Detect which cell encompasses the target text, then output its [x, y] center coordinate. 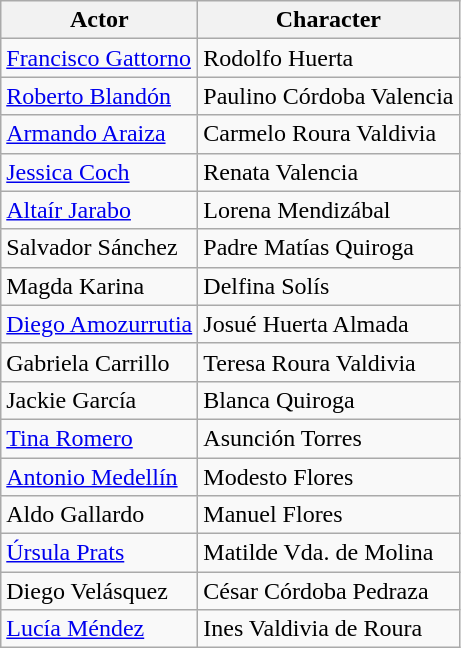
Jackie García [100, 400]
Manuel Flores [328, 515]
Lucía Méndez [100, 629]
Roberto Blandón [100, 96]
Ines Valdivia de Roura [328, 629]
Salvador Sánchez [100, 248]
Gabriela Carrillo [100, 362]
Delfina Solís [328, 286]
Jessica Coch [100, 172]
Josué Huerta Almada [328, 324]
Paulino Córdoba Valencia [328, 96]
Armando Araiza [100, 134]
Carmelo Roura Valdivia [328, 134]
Rodolfo Huerta [328, 58]
Character [328, 20]
Padre Matías Quiroga [328, 248]
Diego Amozurrutia [100, 324]
César Córdoba Pedraza [328, 591]
Tina Romero [100, 438]
Diego Velásquez [100, 591]
Renata Valencia [328, 172]
Altaír Jarabo [100, 210]
Francisco Gattorno [100, 58]
Teresa Roura Valdivia [328, 362]
Blanca Quiroga [328, 400]
Matilde Vda. de Molina [328, 553]
Modesto Flores [328, 477]
Asunción Torres [328, 438]
Antonio Medellín [100, 477]
Úrsula Prats [100, 553]
Magda Karina [100, 286]
Actor [100, 20]
Lorena Mendizábal [328, 210]
Aldo Gallardo [100, 515]
